Search for the cell housing the specified text and yield its [x, y] center coordinate. 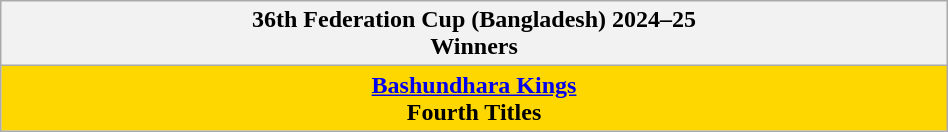
Bashundhara KingsFourth Titles [474, 98]
36th Federation Cup (Bangladesh) 2024–25 Winners [474, 34]
